Search for the cell housing the specified text and yield its [X, Y] center coordinate. 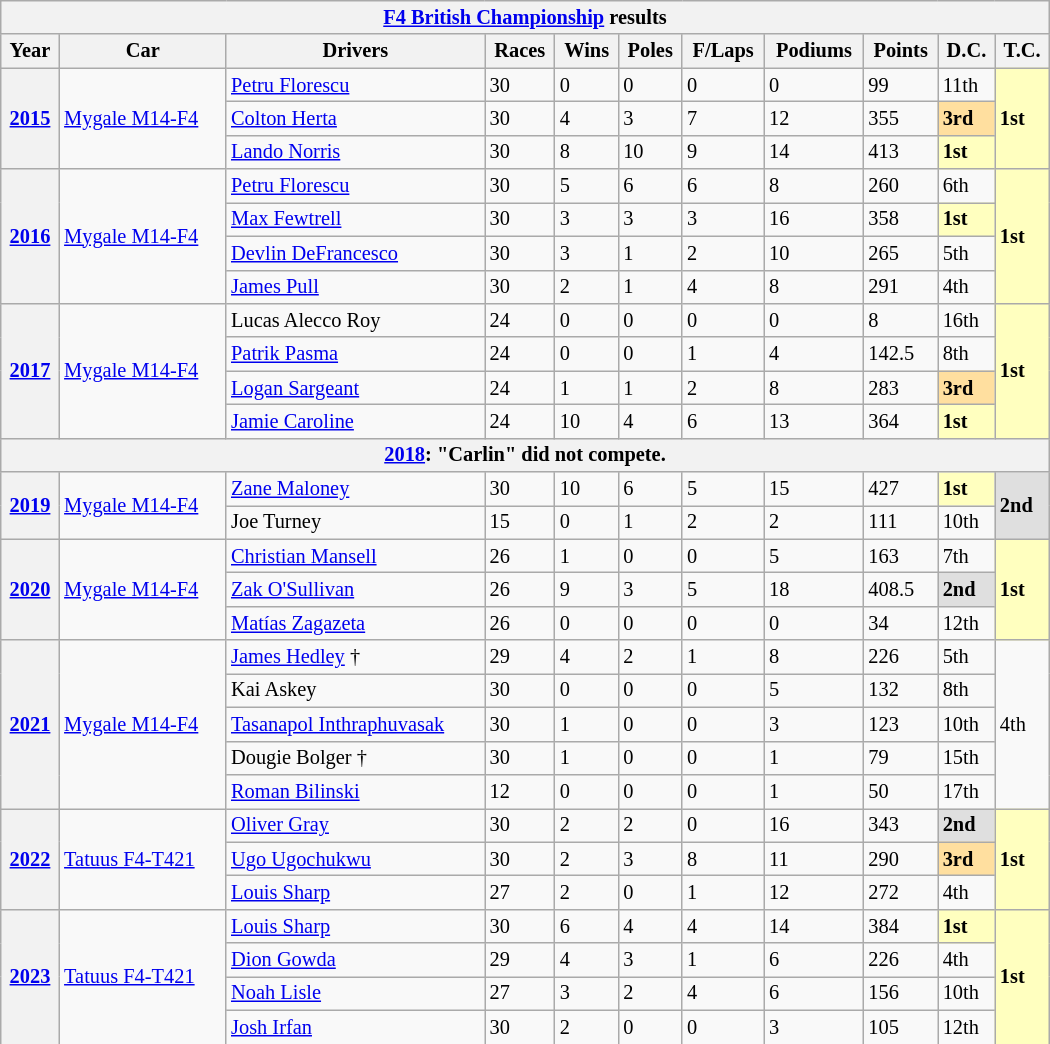
34 [901, 623]
7th [966, 556]
Zak O'Sullivan [355, 589]
James Pull [355, 287]
2015 [30, 118]
17th [966, 791]
Ugo Ugochukwu [355, 859]
16th [966, 320]
79 [901, 758]
Devlin DeFrancesco [355, 253]
Kai Askey [355, 690]
15th [966, 758]
123 [901, 724]
Tasanapol Inthraphuvasak [355, 724]
142.5 [901, 354]
Joe Turney [355, 522]
2016 [30, 236]
Podiums [814, 51]
272 [901, 892]
358 [901, 219]
2018: "Carlin" did not compete. [525, 455]
Car [142, 51]
408.5 [901, 589]
Max Fewtrell [355, 219]
2022 [30, 858]
111 [901, 522]
291 [901, 287]
Noah Lisle [355, 993]
2023 [30, 976]
364 [901, 421]
Roman Bilinski [355, 791]
283 [901, 388]
Oliver Gray [355, 825]
2020 [30, 590]
Colton Herta [355, 118]
D.C. [966, 51]
Dion Gowda [355, 960]
18 [814, 589]
2019 [30, 506]
James Hedley † [355, 657]
11 [814, 859]
384 [901, 926]
Lando Norris [355, 152]
11th [966, 85]
2021 [30, 724]
7 [723, 118]
Matías Zagazeta [355, 623]
Logan Sargeant [355, 388]
Jamie Caroline [355, 421]
355 [901, 118]
Patrik Pasma [355, 354]
260 [901, 186]
Races [520, 51]
50 [901, 791]
Christian Mansell [355, 556]
99 [901, 85]
Points [901, 51]
343 [901, 825]
F4 British Championship results [525, 17]
F/Laps [723, 51]
413 [901, 152]
Wins [586, 51]
105 [901, 1027]
265 [901, 253]
T.C. [1022, 51]
Poles [650, 51]
Dougie Bolger † [355, 758]
163 [901, 556]
13 [814, 421]
290 [901, 859]
Year [30, 51]
2017 [30, 370]
Josh Irfan [355, 1027]
132 [901, 690]
Zane Maloney [355, 489]
Drivers [355, 51]
156 [901, 993]
6th [966, 186]
427 [901, 489]
Lucas Alecco Roy [355, 320]
